From the cell containing the given text, extract its center point as [X, Y] coordinate. 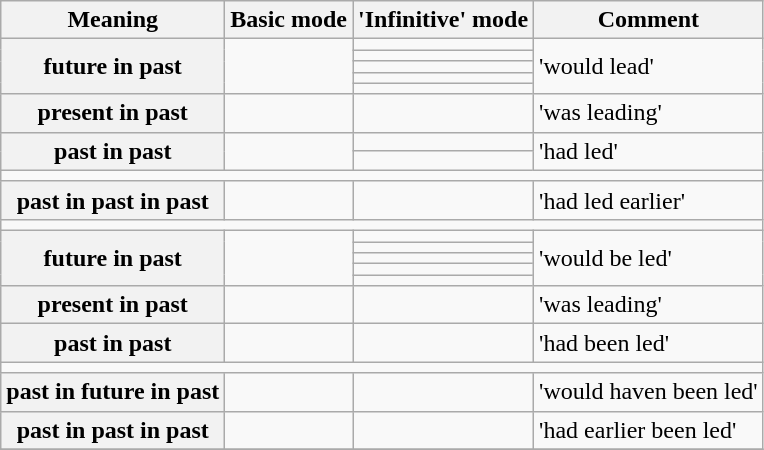
Meaning [113, 20]
'would be led' [649, 258]
'had been led' [649, 343]
'would haven been led' [649, 392]
Comment [649, 20]
'had led earlier' [649, 200]
'Infinitive' mode [442, 20]
Basic mode [289, 20]
past in future in past [113, 392]
'would lead' [649, 66]
'had led' [649, 151]
'had earlier been led' [649, 430]
